Extract the [X, Y] coordinate from the center of the cell holding the provided text.  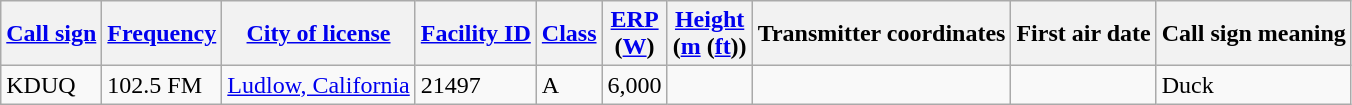
Ludlow, California [318, 85]
Height(m (ft)) [710, 34]
Frequency [162, 34]
First air date [1084, 34]
City of license [318, 34]
ERP(W) [634, 34]
Call sign [52, 34]
A [569, 85]
KDUQ [52, 85]
Duck [1254, 85]
Transmitter coordinates [882, 34]
102.5 FM [162, 85]
21497 [476, 85]
Facility ID [476, 34]
Call sign meaning [1254, 34]
6,000 [634, 85]
Class [569, 34]
